Capture the cell that displays the provided text and extract its (X, Y) central coordinate. 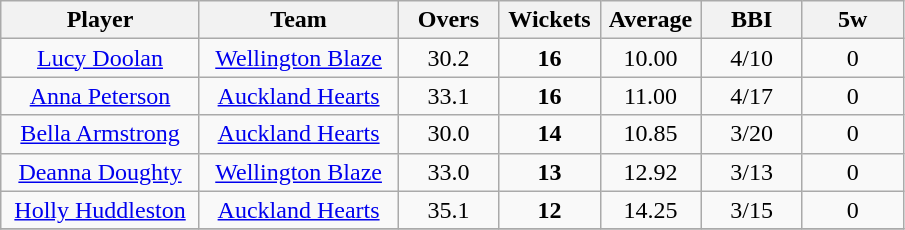
4/17 (752, 96)
14 (550, 134)
Wickets (550, 20)
5w (852, 20)
Player (100, 20)
33.0 (448, 172)
35.1 (448, 210)
33.1 (448, 96)
Anna Peterson (100, 96)
12 (550, 210)
BBI (752, 20)
4/10 (752, 58)
10.85 (650, 134)
Overs (448, 20)
12.92 (650, 172)
Average (650, 20)
30.0 (448, 134)
3/13 (752, 172)
Deanna Doughty (100, 172)
3/15 (752, 210)
Holly Huddleston (100, 210)
Bella Armstrong (100, 134)
30.2 (448, 58)
10.00 (650, 58)
13 (550, 172)
3/20 (752, 134)
Team (298, 20)
11.00 (650, 96)
14.25 (650, 210)
Lucy Doolan (100, 58)
